For the text-containing cell, return its midpoint in [x, y] coordinate format. 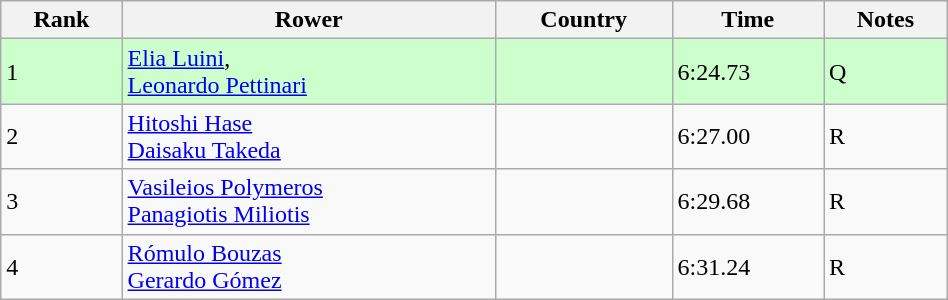
6:31.24 [748, 266]
4 [62, 266]
3 [62, 202]
2 [62, 136]
Notes [886, 20]
Elia Luini, Leonardo Pettinari [308, 72]
Rower [308, 20]
Vasileios Polymeros Panagiotis Miliotis [308, 202]
Rank [62, 20]
6:29.68 [748, 202]
6:27.00 [748, 136]
Q [886, 72]
Hitoshi Hase Daisaku Takeda [308, 136]
Country [584, 20]
Time [748, 20]
6:24.73 [748, 72]
1 [62, 72]
Rómulo Bouzas Gerardo Gómez [308, 266]
